Capture the cell that displays the provided text and extract its [X, Y] central coordinate. 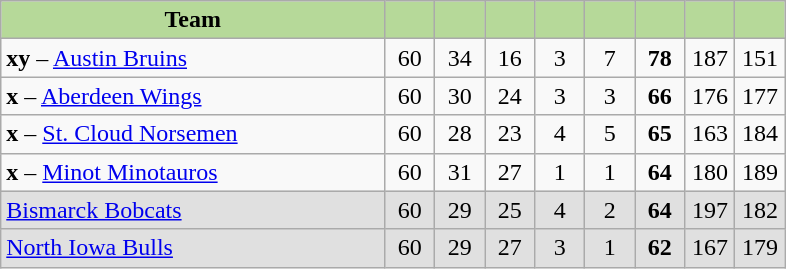
16 [510, 58]
5 [610, 134]
North Iowa Bulls [193, 248]
177 [760, 96]
30 [460, 96]
65 [660, 134]
31 [460, 172]
62 [660, 248]
23 [510, 134]
Team [193, 20]
163 [710, 134]
Bismarck Bobcats [193, 210]
xy – Austin Bruins [193, 58]
197 [710, 210]
167 [710, 248]
189 [760, 172]
x – St. Cloud Norsemen [193, 134]
28 [460, 134]
184 [760, 134]
78 [660, 58]
24 [510, 96]
182 [760, 210]
25 [510, 210]
7 [610, 58]
179 [760, 248]
x – Minot Minotauros [193, 172]
180 [710, 172]
66 [660, 96]
176 [710, 96]
2 [610, 210]
187 [710, 58]
34 [460, 58]
x – Aberdeen Wings [193, 96]
151 [760, 58]
